Identify which cell holds the provided text, then report its [X, Y] central coordinate. 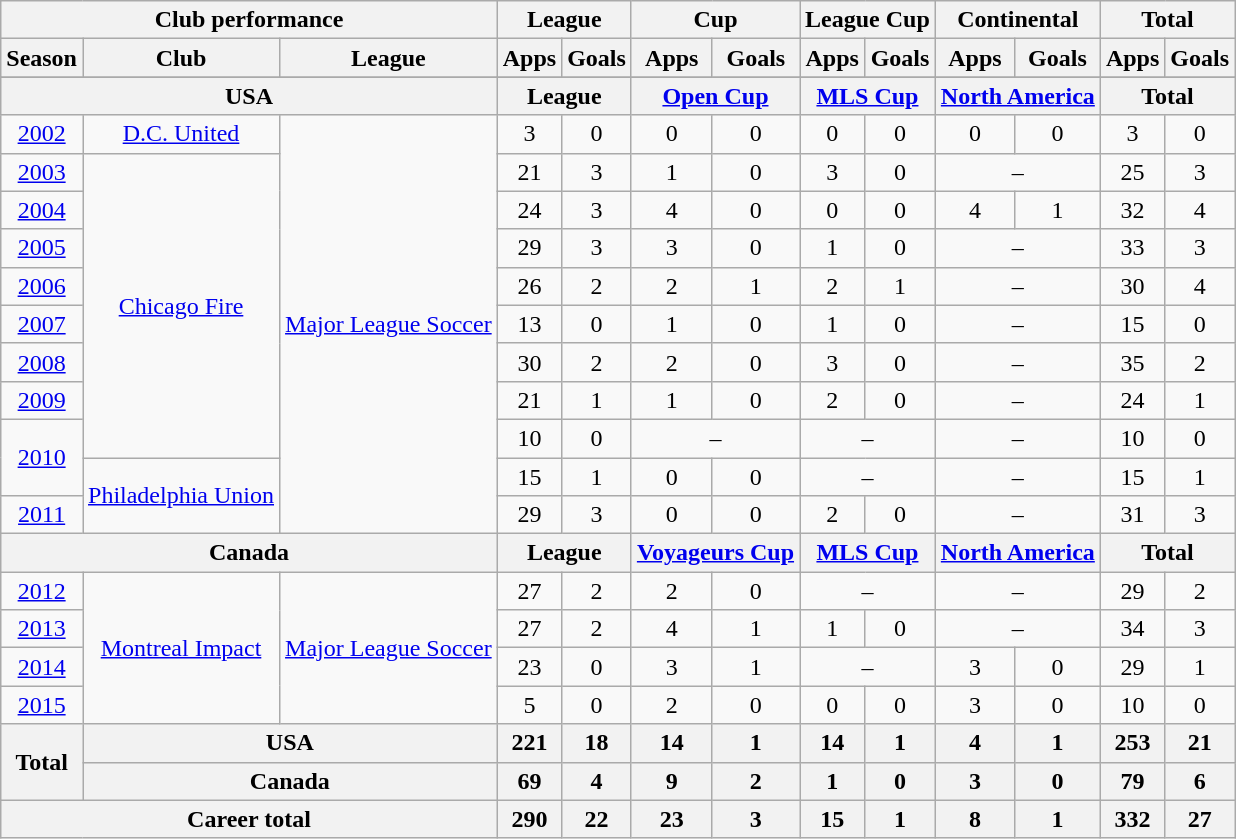
2015 [42, 705]
79 [1132, 781]
33 [1132, 248]
69 [529, 781]
Philadelphia Union [180, 496]
253 [1132, 743]
31 [1132, 515]
2012 [42, 591]
2009 [42, 400]
221 [529, 743]
2005 [42, 248]
2008 [42, 362]
26 [529, 286]
Season [42, 58]
6 [1200, 781]
25 [1132, 172]
League Cup [868, 20]
9 [672, 781]
2011 [42, 515]
34 [1132, 629]
Club performance [249, 20]
2013 [42, 629]
22 [597, 819]
2004 [42, 210]
Montreal Impact [180, 648]
5 [529, 705]
2003 [42, 172]
2010 [42, 457]
Club [180, 58]
18 [597, 743]
13 [529, 324]
2006 [42, 286]
32 [1132, 210]
Career total [249, 819]
Cup [715, 20]
Chicago Fire [180, 305]
2007 [42, 324]
8 [974, 819]
Voyageurs Cup [715, 553]
Open Cup [715, 96]
35 [1132, 362]
332 [1132, 819]
Continental [1018, 20]
2002 [42, 134]
2014 [42, 667]
D.C. United [180, 134]
290 [529, 819]
